Output the [X, Y] coordinate of the center of the cell containing the given text.  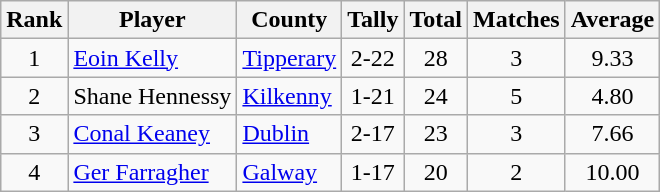
9.33 [612, 58]
23 [436, 134]
Total [436, 20]
Player [152, 20]
Tally [373, 20]
Rank [34, 20]
28 [436, 58]
4 [34, 172]
Ger Farragher [152, 172]
10.00 [612, 172]
1-21 [373, 96]
Kilkenny [290, 96]
5 [516, 96]
Matches [516, 20]
Dublin [290, 134]
4.80 [612, 96]
Conal Keaney [152, 134]
Tipperary [290, 58]
Eoin Kelly [152, 58]
2-22 [373, 58]
Galway [290, 172]
County [290, 20]
Average [612, 20]
1-17 [373, 172]
1 [34, 58]
Shane Hennessy [152, 96]
7.66 [612, 134]
20 [436, 172]
24 [436, 96]
2-17 [373, 134]
